Output the [x, y] coordinate of the center of the cell containing the given text.  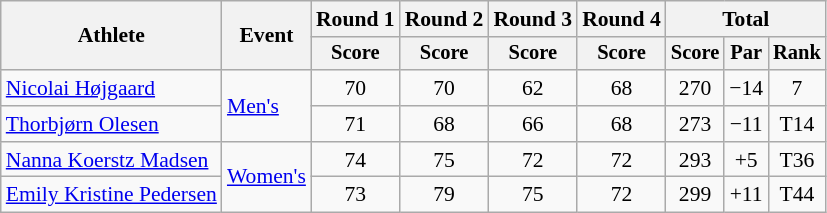
Emily Kristine Pedersen [112, 195]
71 [356, 124]
Nicolai Højgaard [112, 88]
Round 2 [444, 19]
74 [356, 160]
Men's [266, 106]
Athlete [112, 36]
Round 3 [532, 19]
62 [532, 88]
Thorbjørn Olesen [112, 124]
T36 [797, 160]
Round 1 [356, 19]
273 [695, 124]
66 [532, 124]
Event [266, 36]
T14 [797, 124]
−11 [746, 124]
Women's [266, 178]
−14 [746, 88]
293 [695, 160]
Rank [797, 54]
+11 [746, 195]
299 [695, 195]
T44 [797, 195]
7 [797, 88]
270 [695, 88]
Par [746, 54]
Total [746, 19]
73 [356, 195]
+5 [746, 160]
Nanna Koerstz Madsen [112, 160]
79 [444, 195]
Round 4 [622, 19]
